Find where the given text appears and provide that cell's center as [X, Y] coordinate. 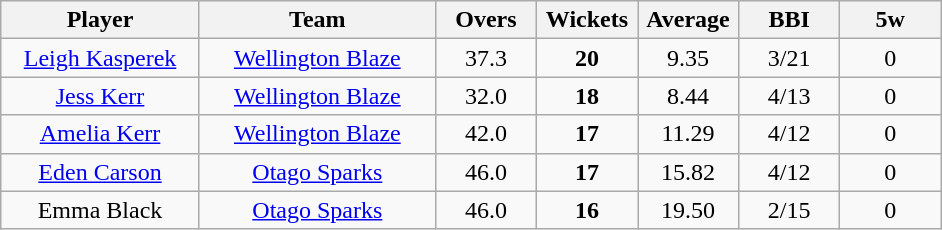
11.29 [688, 134]
42.0 [486, 134]
Emma Black [100, 210]
16 [586, 210]
Overs [486, 20]
Wickets [586, 20]
18 [586, 96]
Amelia Kerr [100, 134]
Jess Kerr [100, 96]
Leigh Kasperek [100, 58]
3/21 [790, 58]
37.3 [486, 58]
4/13 [790, 96]
Team [317, 20]
2/15 [790, 210]
32.0 [486, 96]
19.50 [688, 210]
Eden Carson [100, 172]
Player [100, 20]
9.35 [688, 58]
5w [890, 20]
8.44 [688, 96]
15.82 [688, 172]
BBI [790, 20]
Average [688, 20]
20 [586, 58]
